Determine the [X, Y] coordinate at the center of the cell enclosing the given text.  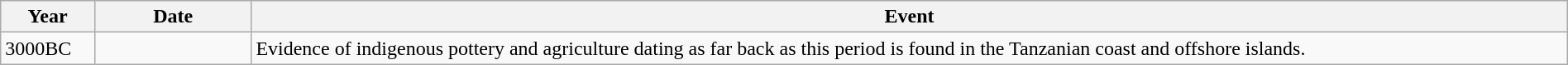
Evidence of indigenous pottery and agriculture dating as far back as this period is found in the Tanzanian coast and offshore islands. [910, 48]
Year [48, 17]
3000BC [48, 48]
Date [172, 17]
Event [910, 17]
